Return the (X, Y) coordinate for the center point of the cell that contains the specified text.  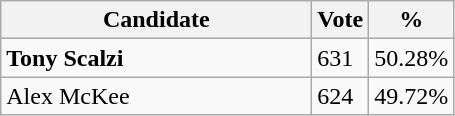
50.28% (412, 58)
Alex McKee (156, 96)
% (412, 20)
631 (340, 58)
Tony Scalzi (156, 58)
Vote (340, 20)
49.72% (412, 96)
624 (340, 96)
Candidate (156, 20)
